Pinpoint the cell where the given text exists, returning its [x, y] midpoint coordinate. 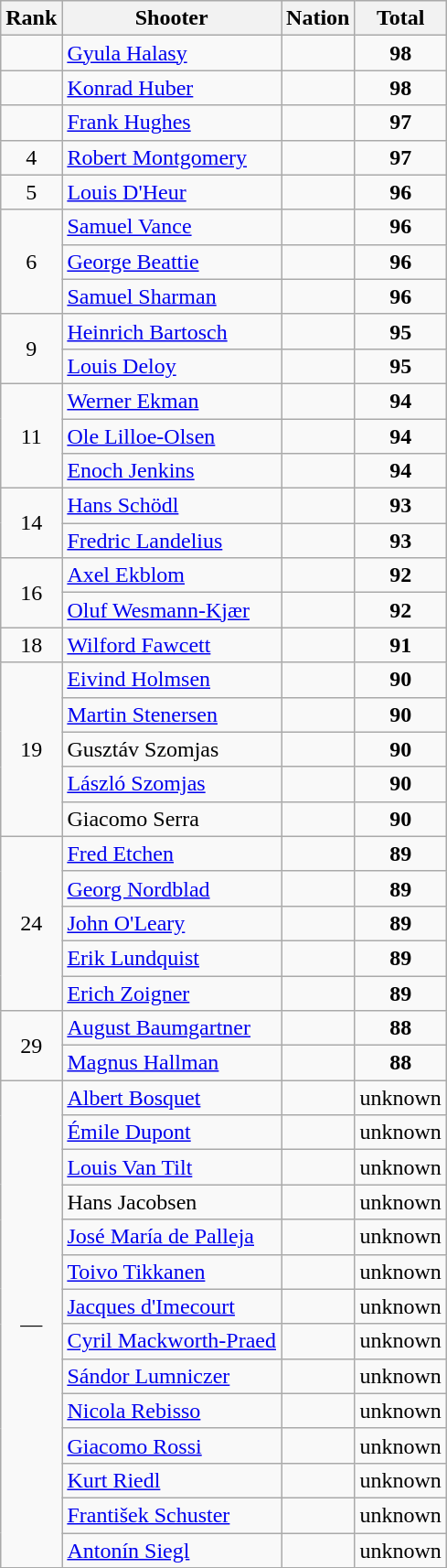
29 [31, 1046]
Émile Dupont [172, 1133]
Nicola Rebisso [172, 1411]
9 [31, 349]
José María de Palleja [172, 1237]
19 [31, 749]
16 [31, 593]
Giacomo Serra [172, 819]
Fredric Landelius [172, 541]
Nation [318, 18]
24 [31, 923]
Kurt Riedl [172, 1480]
Toivo Tikkanen [172, 1272]
— [31, 1325]
Martin Stenersen [172, 714]
Hans Jacobsen [172, 1202]
Werner Ekman [172, 401]
Cyril Mackworth-Praed [172, 1341]
Louis D'Heur [172, 192]
František Schuster [172, 1515]
Samuel Vance [172, 227]
Gyula Halasy [172, 53]
Louis Deloy [172, 366]
August Baumgartner [172, 1028]
4 [31, 157]
Erich Zoigner [172, 993]
91 [400, 645]
Georg Nordblad [172, 888]
Wilford Fawcett [172, 645]
Ole Lilloe-Olsen [172, 436]
Konrad Huber [172, 88]
Shooter [172, 18]
Magnus Hallman [172, 1063]
Erik Lundquist [172, 958]
Gusztáv Szomjas [172, 749]
Hans Schödl [172, 506]
Eivind Holmsen [172, 680]
Sándor Lumniczer [172, 1376]
Giacomo Rossi [172, 1445]
Total [400, 18]
Oluf Wesmann-Kjær [172, 610]
László Szomjas [172, 784]
Robert Montgomery [172, 157]
George Beattie [172, 262]
Jacques d'Imecourt [172, 1306]
Louis Van Tilt [172, 1167]
Frank Hughes [172, 123]
Axel Ekblom [172, 575]
11 [31, 435]
6 [31, 262]
Enoch Jenkins [172, 471]
Albert Bosquet [172, 1098]
Antonín Siegl [172, 1551]
Fred Etchen [172, 854]
Rank [31, 18]
18 [31, 645]
14 [31, 523]
Heinrich Bartosch [172, 331]
Samuel Sharman [172, 296]
5 [31, 192]
John O'Leary [172, 923]
